Scan for the cell matching the given text and deliver its (X, Y) coordinate at center. 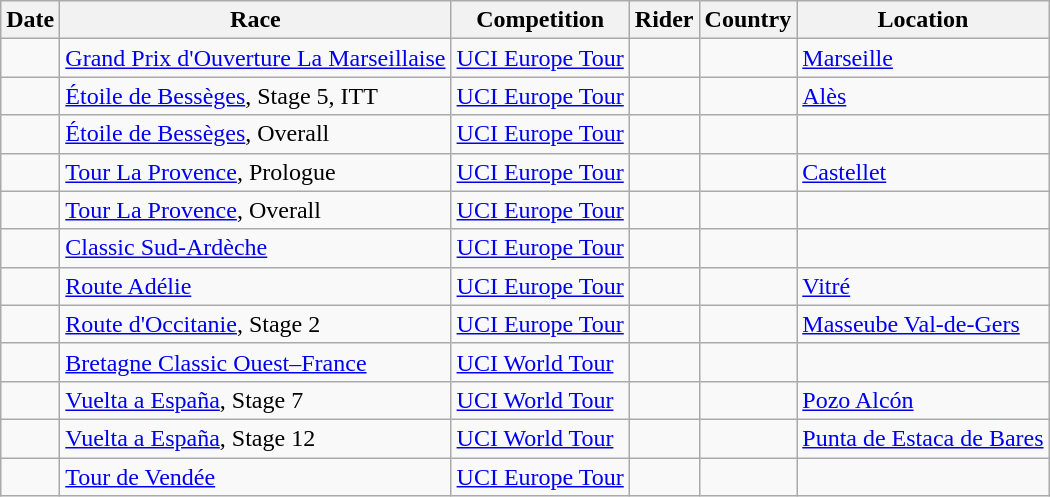
Tour La Provence, Overall (256, 210)
Bretagne Classic Ouest–France (256, 362)
Masseube Val-de-Gers (923, 324)
Route d'Occitanie, Stage 2 (256, 324)
Vuelta a España, Stage 7 (256, 400)
Vitré (923, 286)
Castellet (923, 172)
Tour La Provence, Prologue (256, 172)
Location (923, 20)
Étoile de Bessèges, Overall (256, 134)
Competition (540, 20)
Alès (923, 96)
Pozo Alcón (923, 400)
Race (256, 20)
Punta de Estaca de Bares (923, 438)
Grand Prix d'Ouverture La Marseillaise (256, 58)
Route Adélie (256, 286)
Date (30, 20)
Étoile de Bessèges, Stage 5, ITT (256, 96)
Country (748, 20)
Vuelta a España, Stage 12 (256, 438)
Classic Sud-Ardèche (256, 248)
Marseille (923, 58)
Tour de Vendée (256, 477)
Rider (664, 20)
